Determine the [X, Y] coordinate at the center of the cell enclosing the given text.  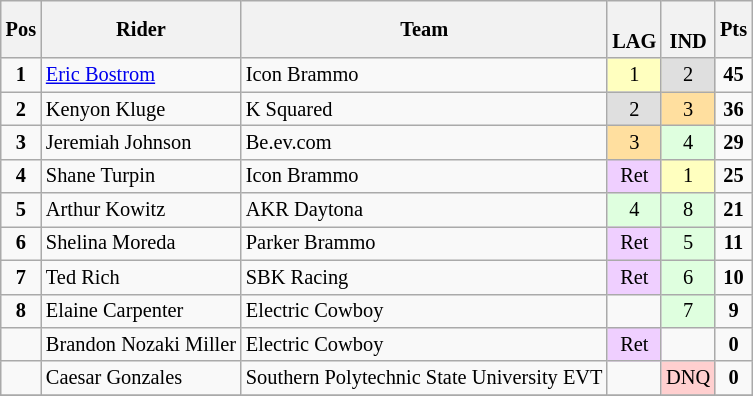
Ted Rich [141, 277]
DNQ [688, 378]
LAG [634, 29]
Southern Polytechnic State University EVT [424, 378]
Elaine Carpenter [141, 311]
Eric Bostrom [141, 75]
Parker Brammo [424, 243]
29 [734, 142]
21 [734, 210]
Shelina Moreda [141, 243]
Pts [734, 29]
Rider [141, 29]
Arthur Kowitz [141, 210]
Kenyon Kluge [141, 109]
IND [688, 29]
Be.ev.com [424, 142]
Jeremiah Johnson [141, 142]
Shane Turpin [141, 176]
Caesar Gonzales [141, 378]
SBK Racing [424, 277]
Brandon Nozaki Miller [141, 344]
AKR Daytona [424, 210]
45 [734, 75]
11 [734, 243]
36 [734, 109]
9 [734, 311]
Team [424, 29]
K Squared [424, 109]
25 [734, 176]
10 [734, 277]
Pos [21, 29]
